Return [X, Y] of the center of cell containing provided text 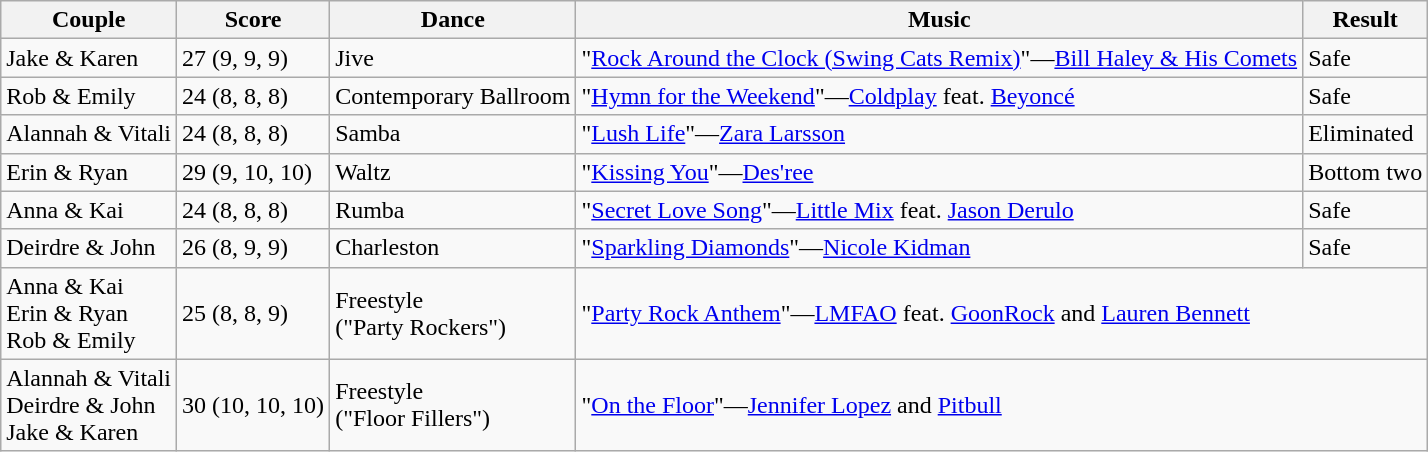
Freestyle("Floor Fillers") [453, 405]
Freestyle("Party Rockers") [453, 313]
Anna & KaiErin & RyanRob & Emily [89, 313]
"On the Floor"—Jennifer Lopez and Pitbull [1002, 405]
Alannah & VitaliDeirdre & JohnJake & Karen [89, 405]
27 (9, 9, 9) [254, 58]
"Secret Love Song"—Little Mix feat. Jason Derulo [940, 210]
Score [254, 20]
Eliminated [1366, 134]
29 (9, 10, 10) [254, 172]
Result [1366, 20]
25 (8, 8, 9) [254, 313]
Jake & Karen [89, 58]
Rumba [453, 210]
Charleston [453, 248]
"Party Rock Anthem"—LMFAO feat. GoonRock and Lauren Bennett [1002, 313]
Samba [453, 134]
26 (8, 9, 9) [254, 248]
Music [940, 20]
"Sparkling Diamonds"—Nicole Kidman [940, 248]
Couple [89, 20]
Rob & Emily [89, 96]
Jive [453, 58]
"Hymn for the Weekend"—Coldplay feat. Beyoncé [940, 96]
"Lush Life"—Zara Larsson [940, 134]
"Rock Around the Clock (Swing Cats Remix)"—Bill Haley & His Comets [940, 58]
Contemporary Ballroom [453, 96]
Anna & Kai [89, 210]
Deirdre & John [89, 248]
Waltz [453, 172]
Bottom two [1366, 172]
Alannah & Vitali [89, 134]
"Kissing You"—Des'ree [940, 172]
30 (10, 10, 10) [254, 405]
Erin & Ryan [89, 172]
Dance [453, 20]
